For the text-containing cell, return its midpoint in (X, Y) coordinate format. 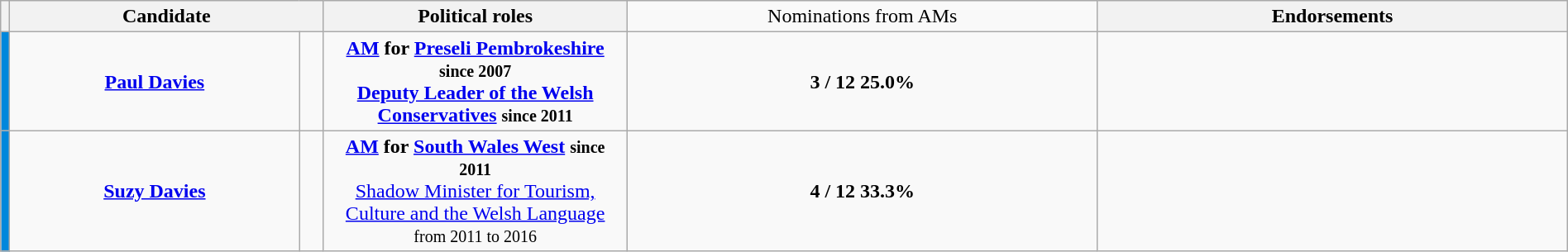
4 / 12 33.3% (863, 191)
AM for Preseli Pembrokeshire since 2007Deputy Leader of the Welsh Conservatives since 2011 (476, 81)
Candidate (167, 17)
Endorsements (1332, 17)
Political roles (476, 17)
Paul Davies (155, 81)
Nominations from AMs (863, 17)
3 / 12 25.0% (863, 81)
AM for South Wales West since 2011Shadow Minister for Tourism, Culture and the Welsh Language from 2011 to 2016 (476, 191)
Suzy Davies (155, 191)
